Output the (X, Y) coordinate of the center of the cell containing the given text.  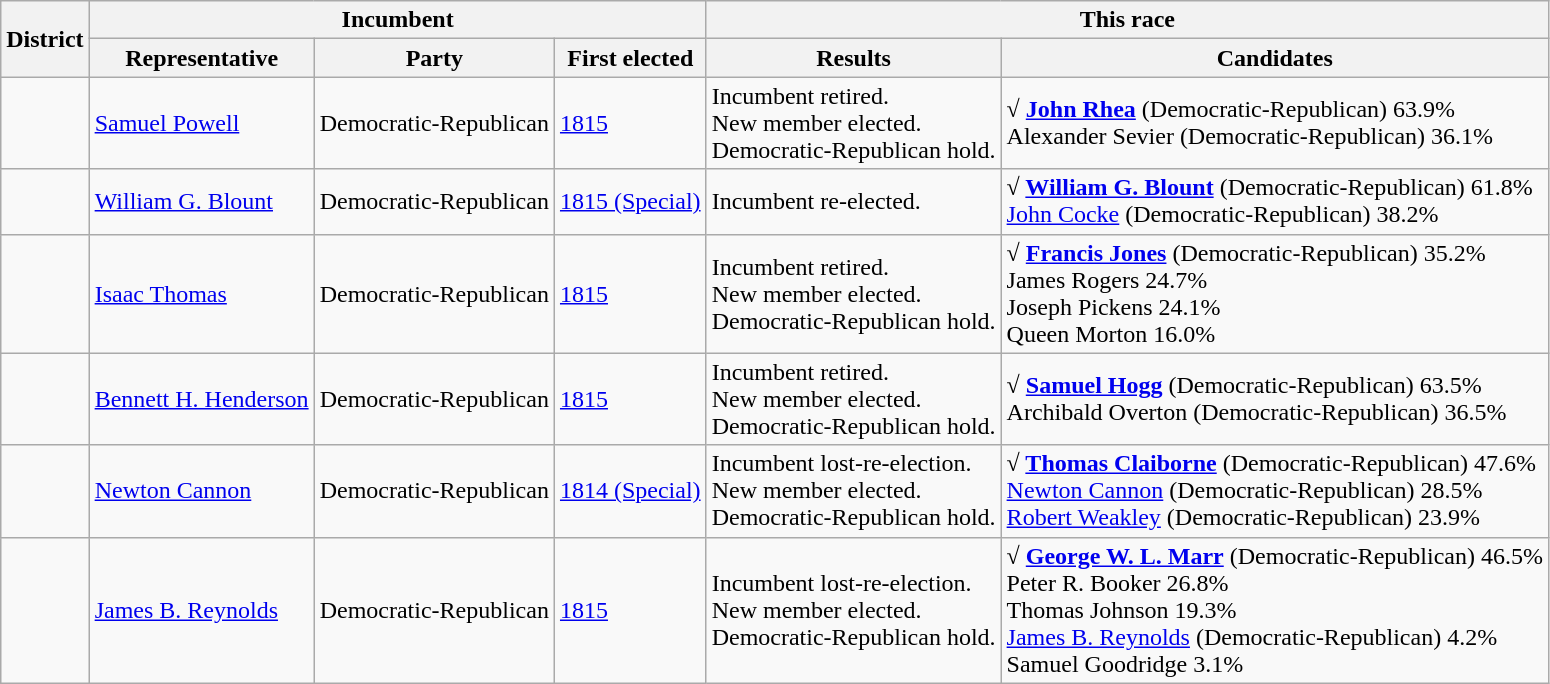
√ John Rhea (Democratic-Republican) 63.9%Alexander Sevier (Democratic-Republican) 36.1% (1274, 123)
Candidates (1274, 58)
Newton Cannon (202, 491)
William G. Blount (202, 202)
James B. Reynolds (202, 610)
Party (434, 58)
First elected (630, 58)
√ Francis Jones (Democratic-Republican) 35.2%James Rogers 24.7%Joseph Pickens 24.1%Queen Morton 16.0% (1274, 294)
√ William G. Blount (Democratic-Republican) 61.8%John Cocke (Democratic-Republican) 38.2% (1274, 202)
1814 (Special) (630, 491)
√ Samuel Hogg (Democratic-Republican) 63.5%Archibald Overton (Democratic-Republican) 36.5% (1274, 399)
District (45, 39)
1815 (Special) (630, 202)
Representative (202, 58)
Incumbent re-elected. (854, 202)
Samuel Powell (202, 123)
Bennett H. Henderson (202, 399)
Results (854, 58)
This race (1127, 20)
√ Thomas Claiborne (Democratic-Republican) 47.6%Newton Cannon (Democratic-Republican) 28.5%Robert Weakley (Democratic-Republican) 23.9% (1274, 491)
Isaac Thomas (202, 294)
Incumbent (398, 20)
